Determine the [x, y] coordinate at the center of the cell enclosing the given text.  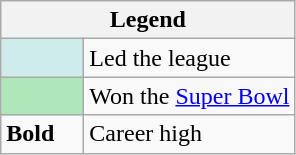
Career high [190, 134]
Led the league [190, 58]
Legend [148, 20]
Won the Super Bowl [190, 96]
Bold [42, 134]
